Search for the cell housing the specified text and yield its [x, y] center coordinate. 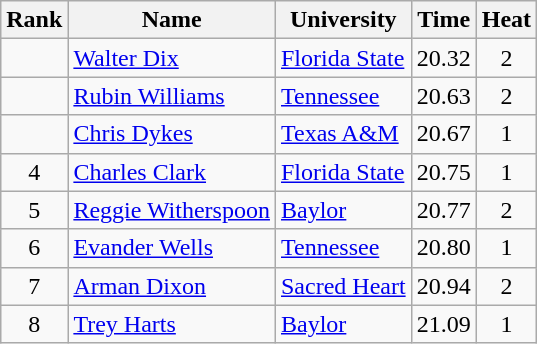
Arman Dixon [172, 286]
20.77 [444, 210]
Evander Wells [172, 248]
Sacred Heart [343, 286]
4 [34, 172]
5 [34, 210]
Heat [506, 20]
Walter Dix [172, 58]
University [343, 20]
7 [34, 286]
Rubin Williams [172, 96]
Chris Dykes [172, 134]
20.75 [444, 172]
Charles Clark [172, 172]
21.09 [444, 324]
20.94 [444, 286]
6 [34, 248]
Trey Harts [172, 324]
20.80 [444, 248]
20.63 [444, 96]
20.32 [444, 58]
Name [172, 20]
Texas A&M [343, 134]
20.67 [444, 134]
Rank [34, 20]
Time [444, 20]
8 [34, 324]
Reggie Witherspoon [172, 210]
